From the cell containing the given text, extract its center point as [x, y] coordinate. 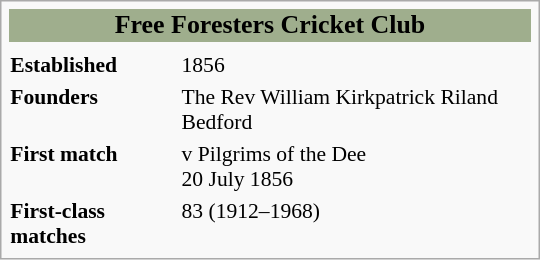
First match [93, 166]
Established [93, 65]
Founders [93, 109]
v Pilgrims of the Dee20 July 1856 [356, 166]
Free Foresters Cricket Club [270, 26]
The Rev William Kirkpatrick Riland Bedford [356, 109]
1856 [356, 65]
First-class matches [93, 223]
83 (1912–1968) [356, 223]
